Return [x, y] of the center of cell containing provided text 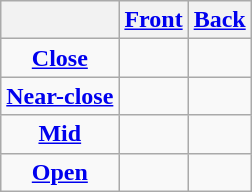
Near-close [60, 96]
Front [154, 20]
Close [60, 58]
Mid [60, 134]
Open [60, 172]
Back [220, 20]
